Scan for the cell matching the given text and deliver its [X, Y] coordinate at center. 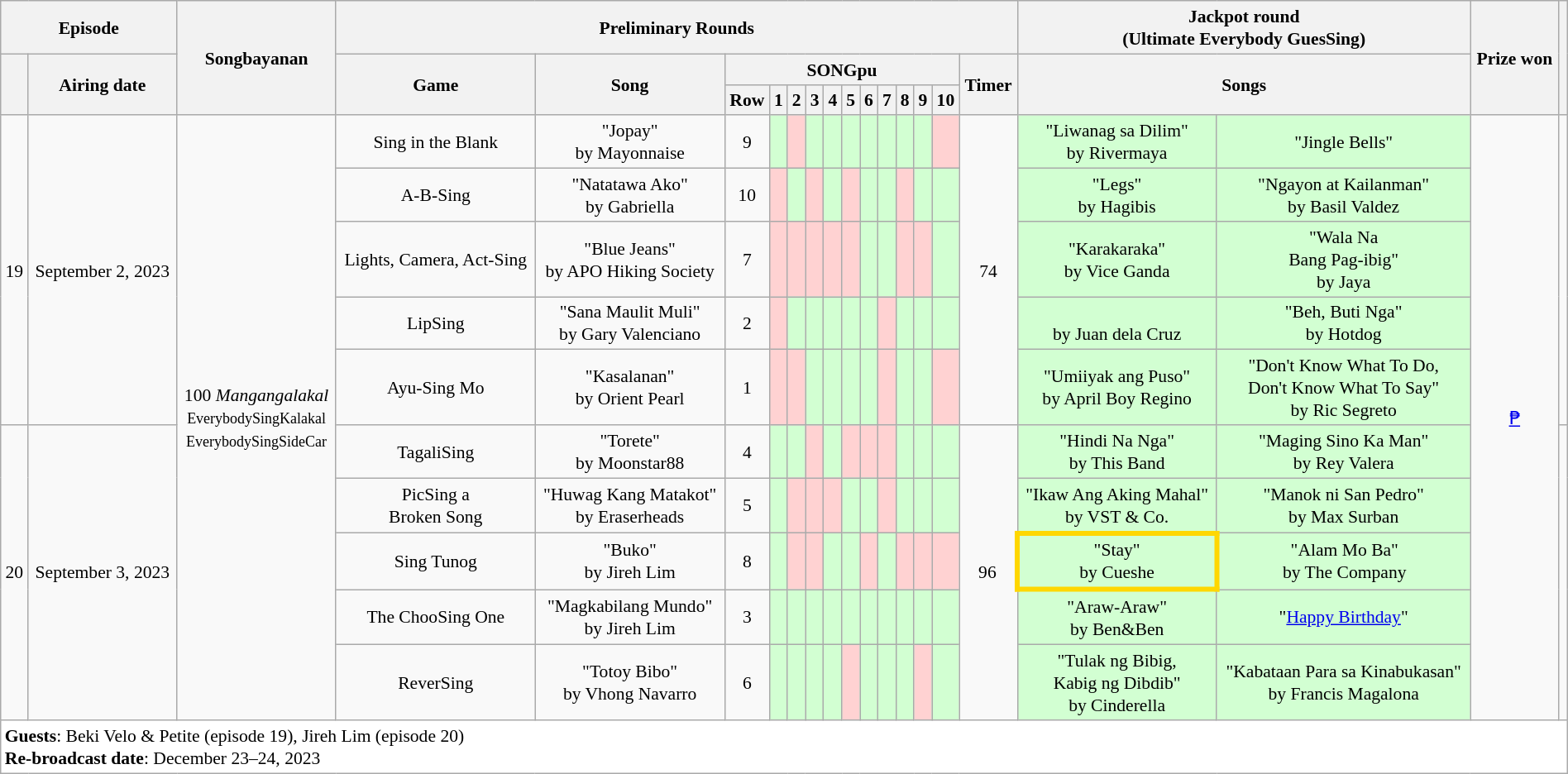
Guests: Beki Velo & Petite (episode 19), Jireh Lim (episode 20)Re-broadcast date: December 23–24, 2023 [784, 747]
September 3, 2023 [103, 572]
"Natatawa Ako"by Gabriella [630, 195]
"Liwanag sa Dilim"by Rivermaya [1116, 142]
Preliminary Rounds [676, 27]
"Jingle Bells" [1343, 142]
Sing in the Blank [435, 142]
Episode [89, 27]
"Buko"by Jireh Lim [630, 562]
"Stay"by Cueshe [1116, 562]
Timer [988, 84]
"Alam Mo Ba"by The Company [1343, 562]
"Tulak ng Bibig,Kabig ng Dibdib"by Cinderella [1116, 683]
A-B-Sing [435, 195]
PicSing aBroken Song [435, 505]
Sing Tunog [435, 562]
20 [15, 572]
"Umiiyak ang Puso"by April Boy Regino [1116, 387]
"Ikaw Ang Aking Mahal"by VST & Co. [1116, 505]
"Manok ni San Pedro"by Max Surban [1343, 505]
Ayu-Sing Mo [435, 387]
"Blue Jeans"by APO Hiking Society [630, 260]
"Kabataan Para sa Kinabukasan"by Francis Magalona [1343, 683]
"Maging Sino Ka Man"by Rey Valera [1343, 451]
₱ [1514, 418]
96 [988, 572]
"Kasalanan"by Orient Pearl [630, 387]
"Totoy Bibo"by Vhong Navarro [630, 683]
by Juan dela Cruz [1116, 323]
74 [988, 271]
September 2, 2023 [103, 271]
Lights, Camera, Act-Sing [435, 260]
Game [435, 84]
"Araw-Araw"by Ben&Ben [1116, 617]
LipSing [435, 323]
"Jopay"by Mayonnaise [630, 142]
"Torete"by Moonstar88 [630, 451]
"Sana Maulit Muli"by Gary Valenciano [630, 323]
Airing date [103, 84]
Song [630, 84]
"Karakaraka"by Vice Ganda [1116, 260]
"Huwag Kang Matakot"by Eraserheads [630, 505]
Songbayanan [256, 58]
SONGpu [842, 69]
"Happy Birthday" [1343, 617]
"Legs"by Hagibis [1116, 195]
Songs [1244, 84]
Jackpot round(Ultimate Everybody GuesSing) [1244, 27]
"Ngayon at Kailanman"by Basil Valdez [1343, 195]
"Magkabilang Mundo"by Jireh Lim [630, 617]
Prize won [1514, 58]
"Don't Know What To Do,Don't Know What To Say"by Ric Segreto [1343, 387]
"Hindi Na Nga"by This Band [1116, 451]
"Beh, Buti Nga"by Hotdog [1343, 323]
The ChooSing One [435, 617]
ReverSing [435, 683]
19 [15, 271]
100 MangangalakalEverybodySingKalakalEverybodySingSideCar [256, 418]
TagaliSing [435, 451]
"Wala NaBang Pag-ibig"by Jaya [1343, 260]
Row [747, 99]
